Return [X, Y] of the center of cell containing provided text 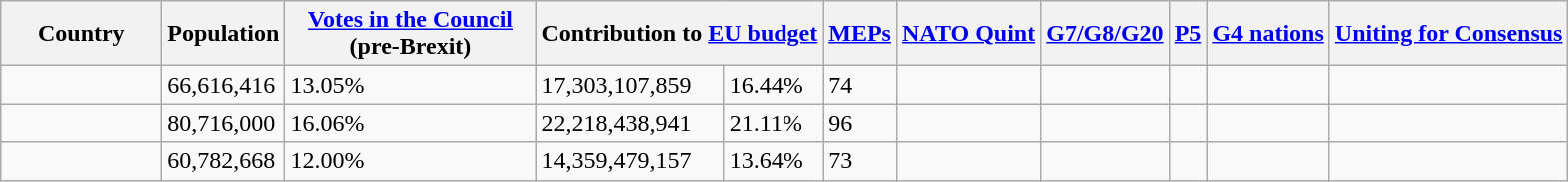
22,218,438,941 [630, 123]
G4 nations [1268, 34]
66,616,416 [224, 85]
14,359,479,157 [630, 161]
60,782,668 [224, 161]
NATO Quint [968, 34]
16.06% [410, 123]
G7/G8/G20 [1105, 34]
96 [860, 123]
74 [860, 85]
13.05% [410, 85]
13.64% [774, 161]
73 [860, 161]
MEPs [860, 34]
21.11% [774, 123]
16.44% [774, 85]
P5 [1188, 34]
Country [82, 34]
Uniting for Consensus [1449, 34]
Population [224, 34]
80,716,000 [224, 123]
Contribution to EU budget [680, 34]
12.00% [410, 161]
17,303,107,859 [630, 85]
Votes in the Council (pre-Brexit) [410, 34]
